Return [x, y] of the center of cell containing provided text 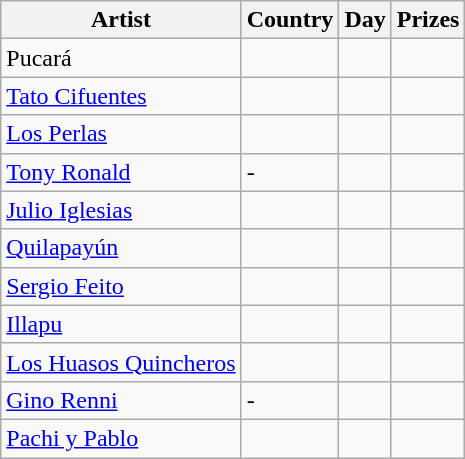
Sergio Feito [121, 286]
Artist [121, 20]
Illapu [121, 324]
Prizes [428, 20]
Gino Renni [121, 400]
Pucará [121, 58]
Julio Iglesias [121, 210]
Quilapayún [121, 248]
Country [290, 20]
Los Huasos Quincheros [121, 362]
Tony Ronald [121, 172]
Day [365, 20]
Tato Cifuentes [121, 96]
Pachi y Pablo [121, 438]
Los Perlas [121, 134]
